Detect which cell encompasses the target text, then output its [x, y] center coordinate. 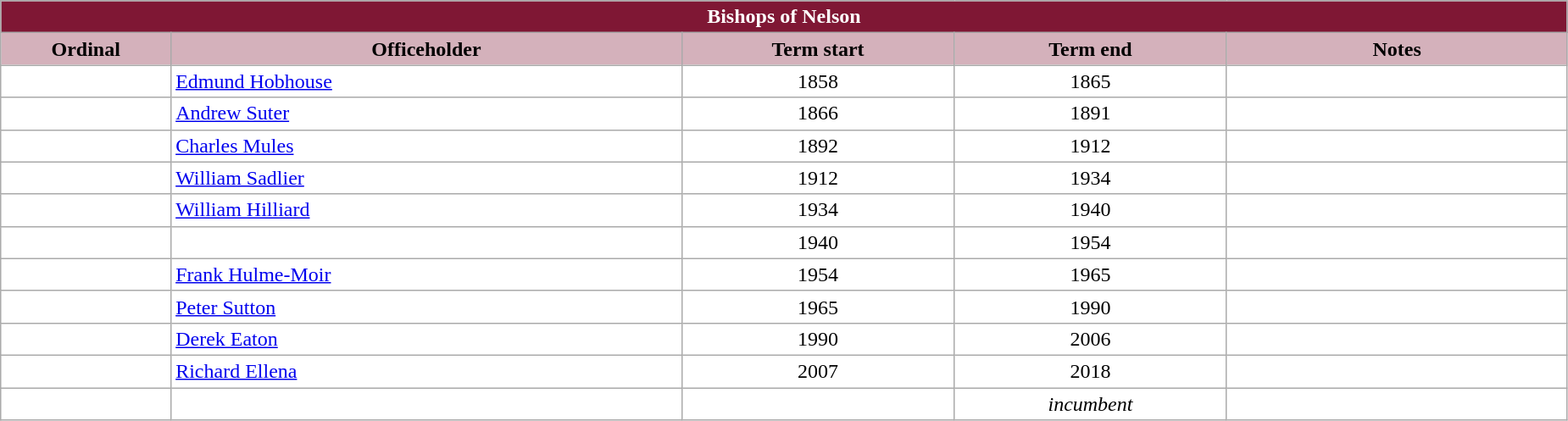
Bishops of Nelson [784, 17]
Frank Hulme-Moir [427, 274]
Derek Eaton [427, 339]
1865 [1090, 81]
1866 [817, 114]
Officeholder [427, 49]
Andrew Suter [427, 114]
Richard Ellena [427, 371]
Ordinal [86, 49]
William Sadlier [427, 178]
Peter Sutton [427, 307]
1891 [1090, 114]
2018 [1090, 371]
Notes [1397, 49]
Term end [1090, 49]
2006 [1090, 339]
William Hilliard [427, 210]
Term start [817, 49]
1858 [817, 81]
2007 [817, 371]
incumbent [1090, 404]
Edmund Hobhouse [427, 81]
Charles Mules [427, 146]
1892 [817, 146]
